Scan for the cell matching the given text and deliver its [x, y] coordinate at center. 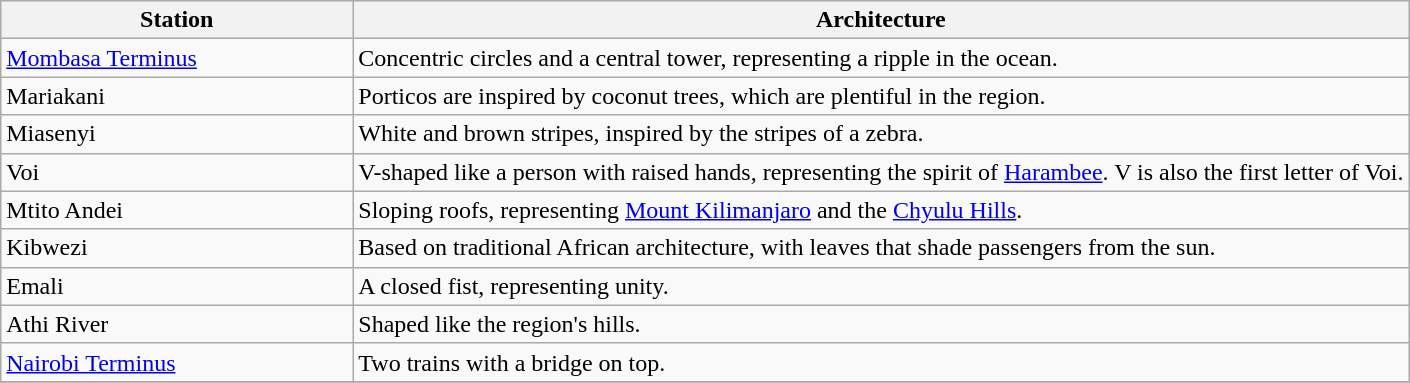
White and brown stripes, inspired by the stripes of a zebra. [881, 134]
Emali [177, 286]
Two trains with a bridge on top. [881, 362]
V-shaped like a person with raised hands, representing the spirit of Harambee. V is also the first letter of Voi. [881, 172]
Mtito Andei [177, 210]
Voi [177, 172]
Kibwezi [177, 248]
Architecture [881, 20]
Station [177, 20]
Mombasa Terminus [177, 58]
Nairobi Terminus [177, 362]
Mariakani [177, 96]
Shaped like the region's hills. [881, 324]
Miasenyi [177, 134]
Based on traditional African architecture, with leaves that shade passengers from the sun. [881, 248]
Sloping roofs, representing Mount Kilimanjaro and the Chyulu Hills. [881, 210]
A closed fist, representing unity. [881, 286]
Athi River [177, 324]
Concentric circles and a central tower, representing a ripple in the ocean. [881, 58]
Porticos are inspired by coconut trees, which are plentiful in the region. [881, 96]
